Extract the [X, Y] coordinate from the center of the cell holding the provided text.  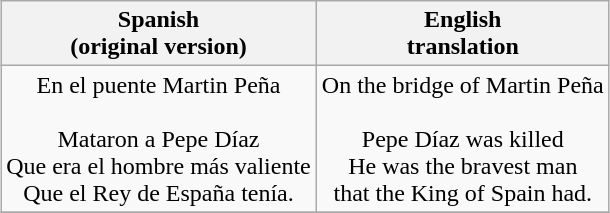
En el puente Martin PeñaMataron a Pepe Díaz Que era el hombre más valiente Que el Rey de España tenía. [159, 139]
Englishtranslation [462, 34]
On the bridge of Martin PeñaPepe Díaz was killed He was the bravest man that the King of Spain had. [462, 139]
Spanish(original version) [159, 34]
